Identify which cell holds the provided text, then report its [X, Y] central coordinate. 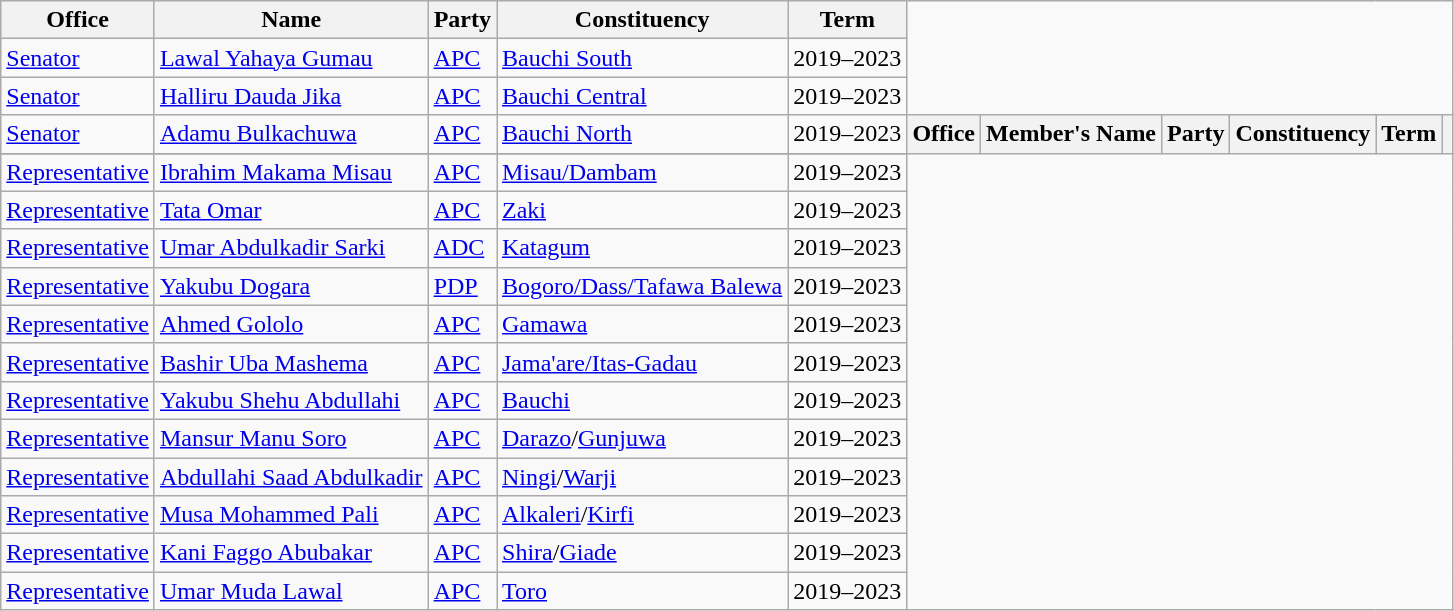
Jama'are/Itas-Gadau [642, 362]
Mansur Manu Soro [291, 438]
Bogoro/Dass/Tafawa Balewa [642, 286]
Darazo/Gunjuwa [642, 438]
Abdullahi Saad Abdulkadir [291, 477]
Misau/Dambam [642, 172]
Alkaleri/Kirfi [642, 515]
Bauchi Central [642, 96]
Name [291, 20]
Ibrahim Makama Misau [291, 172]
Toro [642, 591]
Adamu Bulkachuwa [291, 134]
Ahmed Gololo [291, 324]
Umar Abdulkadir Sarki [291, 248]
Lawal Yahaya Gumau [291, 58]
Kani Faggo Abubakar [291, 553]
Bauchi South [642, 58]
Bauchi [642, 400]
Member's Name [1072, 134]
Shira/Giade [642, 553]
Musa Mohammed Pali [291, 515]
Halliru Dauda Jika [291, 96]
ADC [462, 248]
Yakubu Dogara [291, 286]
Ningi/Warji [642, 477]
Umar Muda Lawal [291, 591]
Gamawa [642, 324]
Zaki [642, 210]
Katagum [642, 248]
Yakubu Shehu Abdullahi [291, 400]
Tata Omar [291, 210]
PDP [462, 286]
Bashir Uba Mashema [291, 362]
Bauchi North [642, 134]
